Extract the [X, Y] coordinate from the center of the cell holding the provided text.  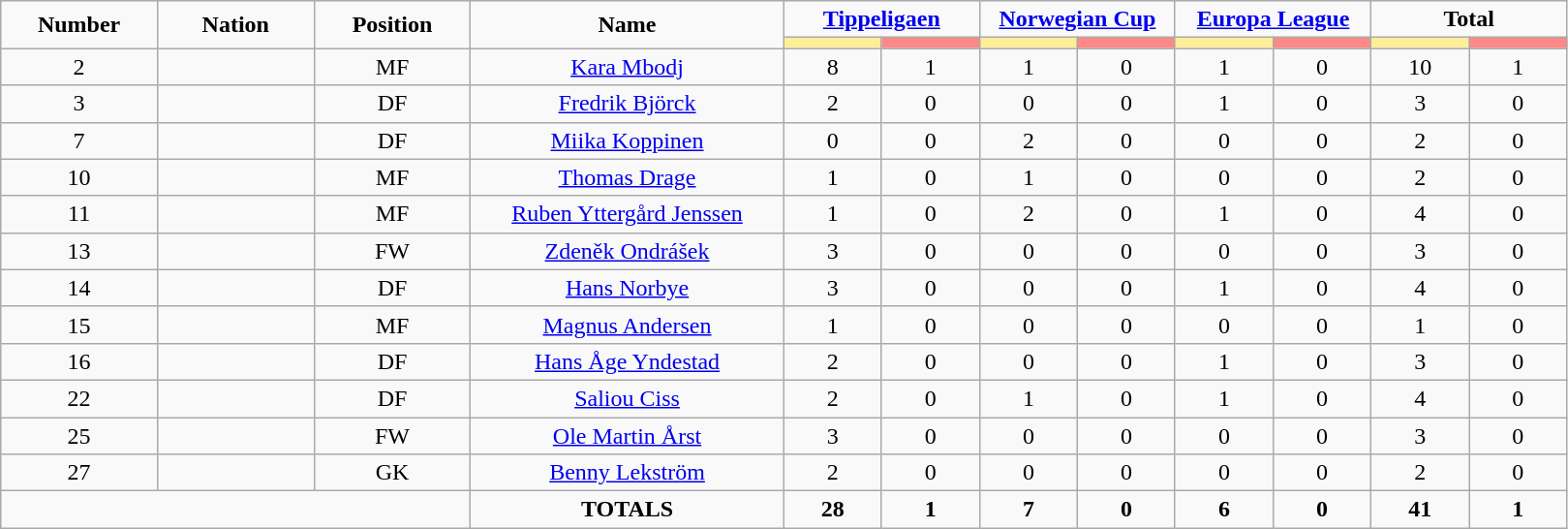
Nation [235, 25]
Fredrik Björck [628, 104]
22 [79, 398]
Europa League [1273, 19]
6 [1224, 510]
Benny Lekström [628, 473]
8 [833, 67]
TOTALS [628, 510]
Zdeněk Ondrášek [628, 251]
GK [392, 473]
Ole Martin Årst [628, 435]
15 [79, 325]
13 [79, 251]
Hans Åge Yndestad [628, 361]
14 [79, 288]
Hans Norbye [628, 288]
Norwegian Cup [1077, 19]
Tippeligaen [881, 19]
Miika Koppinen [628, 140]
Saliou Ciss [628, 398]
28 [833, 510]
Ruben Yttergård Jenssen [628, 214]
41 [1420, 510]
27 [79, 473]
Number [79, 25]
Position [392, 25]
Kara Mbodj [628, 67]
Name [628, 25]
Magnus Andersen [628, 325]
25 [79, 435]
11 [79, 214]
Thomas Drage [628, 177]
Total [1469, 19]
16 [79, 361]
